Extract the (x, y) coordinate from the center of the cell holding the provided text.  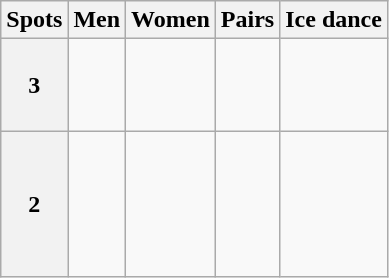
3 (34, 85)
2 (34, 204)
Women (171, 20)
Men (97, 20)
Ice dance (334, 20)
Spots (34, 20)
Pairs (247, 20)
